Search for the cell housing the specified text and yield its [X, Y] center coordinate. 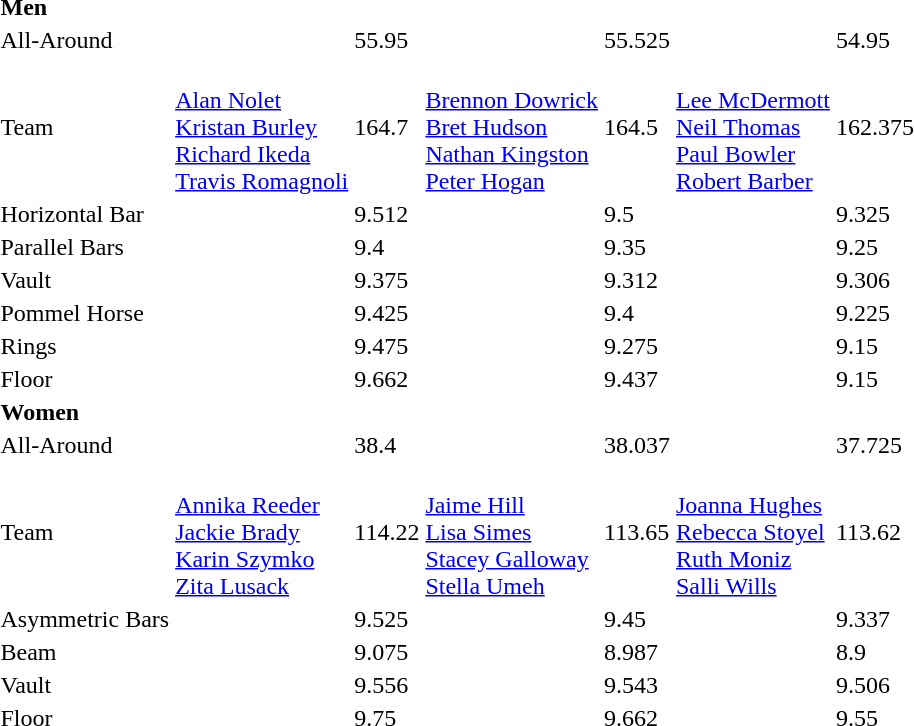
113.65 [638, 532]
9.512 [387, 214]
Annika ReederJackie BradyKarin SzymkoZita Lusack [262, 532]
9.312 [638, 280]
Alan NoletKristan BurleyRichard IkedaTravis Romagnoli [262, 127]
38.037 [638, 445]
9.475 [387, 346]
9.556 [387, 685]
9.543 [638, 685]
Joanna HughesRebecca StoyelRuth MonizSalli Wills [754, 532]
164.5 [638, 127]
9.35 [638, 247]
9.5 [638, 214]
Brennon DowrickBret HudsonNathan KingstonPeter Hogan [512, 127]
8.987 [638, 652]
55.525 [638, 40]
9.375 [387, 280]
9.662 [387, 379]
Lee McDermottNeil ThomasPaul BowlerRobert Barber [754, 127]
9.275 [638, 346]
9.075 [387, 652]
55.95 [387, 40]
Jaime HillLisa SimesStacey GallowayStella Umeh [512, 532]
38.4 [387, 445]
9.437 [638, 379]
164.7 [387, 127]
9.45 [638, 619]
9.525 [387, 619]
9.425 [387, 313]
114.22 [387, 532]
